Capture the cell that displays the provided text and extract its [x, y] central coordinate. 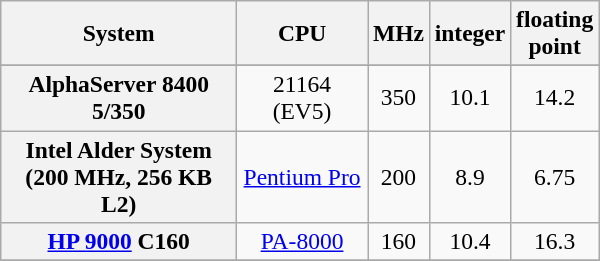
16.3 [555, 241]
floating point [555, 32]
HP 9000 C160 [119, 241]
10.1 [470, 98]
PA-8000 [302, 241]
Intel Alder System (200 MHz, 256 KB L2) [119, 176]
350 [399, 98]
10.4 [470, 241]
200 [399, 176]
8.9 [470, 176]
Pentium Pro [302, 176]
21164 (EV5) [302, 98]
MHz [399, 32]
AlphaServer 8400 5/350 [119, 98]
6.75 [555, 176]
CPU [302, 32]
System [119, 32]
14.2 [555, 98]
integer [470, 32]
160 [399, 241]
